Determine the (X, Y) coordinate at the center of the cell enclosing the given text.  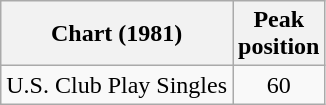
Chart (1981) (117, 34)
60 (279, 85)
Peakposition (279, 34)
U.S. Club Play Singles (117, 85)
